Output the [x, y] coordinate of the center of the cell containing the given text.  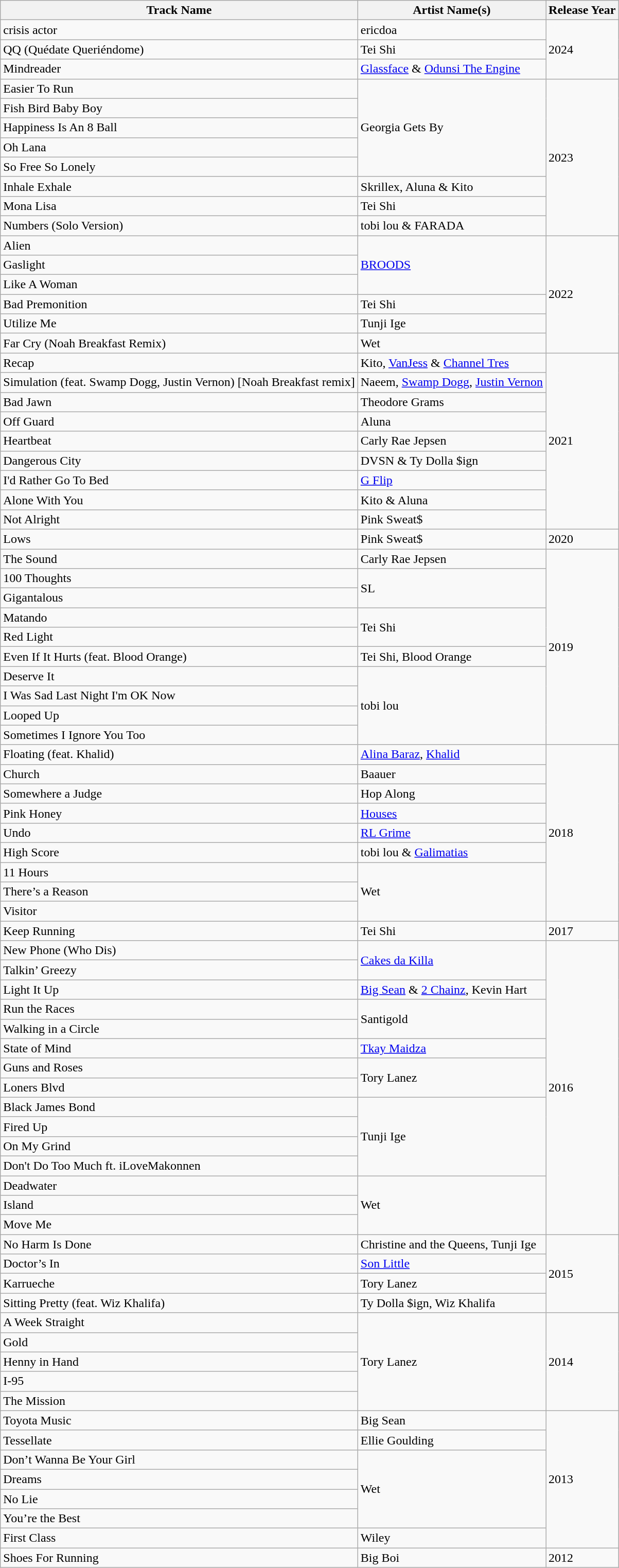
Not Alright [179, 519]
Bad Jawn [179, 402]
Georgia Gets By [452, 128]
Black James Bond [179, 1107]
I Was Sad Last Night I'm OK Now [179, 696]
So Free So Lonely [179, 167]
Santigold [452, 1019]
No Lie [179, 1499]
Keep Running [179, 931]
‍crisis actor [179, 30]
High Score [179, 852]
Son Little [452, 1264]
Toyota Music [179, 1420]
Move Me [179, 1225]
2024 [582, 49]
Utilize Me [179, 324]
Deadwater [179, 1185]
There’s a Reason [179, 892]
SL [452, 588]
G Flip [452, 480]
Simulation (feat. Swamp Dogg, Justin Vernon) [Noah Breakfast remix] [179, 382]
Big Boi [452, 1558]
2014 [582, 1362]
Walking in a Circle [179, 1029]
Shoes For Running [179, 1558]
Release Year [582, 10]
Track Name [179, 10]
Visitor [179, 911]
Doctor’s In [179, 1264]
Don’t Wanna Be Your Girl [179, 1459]
Tei Shi, Blood Orange [452, 657]
Alien [179, 245]
Big Sean [452, 1420]
No Harm Is Done [179, 1244]
Big Sean & 2 Chainz, Kevin Hart [452, 990]
Aluna [452, 421]
Fired Up [179, 1126]
Even If It Hurts (feat. Blood Orange) [179, 657]
tobi lou & FARADA [452, 225]
Houses [452, 813]
Church [179, 774]
Mona Lisa [179, 206]
Skrillex, Aluna & Kito [452, 186]
Deserve It [179, 676]
Bad Premonition [179, 304]
Kito, VanJess & Channel Tres [452, 363]
Light It Up [179, 990]
Wiley [452, 1538]
I-95 [179, 1381]
RL Grime [452, 833]
Numbers (Solo Version) [179, 225]
2013 [582, 1479]
Kito & Aluna [452, 500]
2015 [582, 1274]
Like A Woman [179, 285]
Alone With You [179, 500]
Off Guard [179, 421]
Island [179, 1205]
First Class [179, 1538]
2019 [582, 646]
Dangerous City [179, 461]
The Mission [179, 1401]
Ellie Goulding [452, 1440]
2016 [582, 1088]
Happiness Is An 8 Ball [179, 128]
tobi lou & Galimatias [452, 852]
Lows [179, 539]
Gigantalous [179, 598]
New Phone (Who Dis) [179, 950]
Dreams [179, 1479]
Heartbeat [179, 441]
You’re the Best [179, 1519]
Inhale Exhale [179, 186]
tobi lou [452, 706]
2017 [582, 931]
Christine and the Queens, Tunji Ige [452, 1244]
The Sound [179, 558]
11 Hours [179, 872]
Don't Do Too Much ft. iLoveMakonnen [179, 1166]
Tkay Maidza [452, 1048]
Pink Honey [179, 813]
Undo [179, 833]
2018 [582, 833]
2023 [582, 157]
A Week Straight [179, 1323]
Far Cry (Noah Breakfast Remix) [179, 343]
Mindreader [179, 69]
On My Grind [179, 1146]
100 Thoughts [179, 578]
Baauer [452, 774]
Floating (feat. Khalid) [179, 754]
BROODS [452, 265]
2021 [582, 442]
2012 [582, 1558]
Matando [179, 618]
Glassface & Odunsi The Engine [452, 69]
I'd Rather Go To Bed [179, 480]
Naeem, Swamp Dogg, Justin Vernon [452, 382]
2020 [582, 539]
Alina Baraz, Khalid [452, 754]
DVSN & Ty Dolla $ign [452, 461]
State of Mind [179, 1048]
Theodore Grams [452, 402]
Sometimes I Ignore You Too [179, 735]
Hop Along [452, 794]
Tessellate [179, 1440]
Gold [179, 1342]
Run the Races [179, 1009]
Cakes da Killa [452, 960]
QQ (Quédate Queriéndome) [179, 49]
Gaslight [179, 265]
Easier To Run [179, 89]
Somewhere a Judge [179, 794]
Red Light [179, 637]
Sitting Pretty (feat. Wiz Khalifa) [179, 1303]
Artist Name(s) [452, 10]
Loners Blvd [179, 1087]
Guns and Roses [179, 1068]
Ty Dolla $ign, Wiz Khalifa [452, 1303]
ericdoa [452, 30]
Fish Bird Baby Boy [179, 108]
Talkin’ Greezy [179, 970]
Henny in Hand [179, 1362]
2022 [582, 294]
Looped Up [179, 715]
Oh Lana [179, 147]
Karrueche [179, 1283]
Recap [179, 363]
